Extract the (x, y) coordinate from the center of the cell holding the provided text.  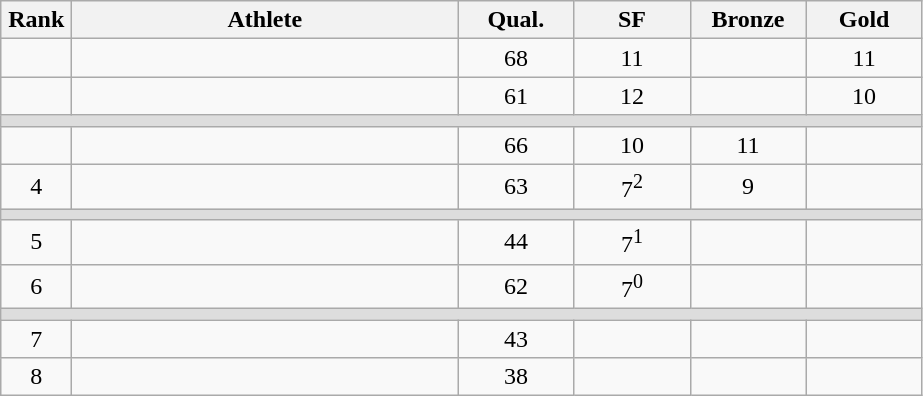
Gold (864, 20)
61 (516, 96)
12 (632, 96)
Bronze (748, 20)
6 (36, 286)
Rank (36, 20)
4 (36, 186)
43 (516, 339)
63 (516, 186)
68 (516, 58)
71 (632, 242)
62 (516, 286)
SF (632, 20)
66 (516, 145)
44 (516, 242)
Qual. (516, 20)
38 (516, 377)
8 (36, 377)
5 (36, 242)
7 (36, 339)
70 (632, 286)
9 (748, 186)
72 (632, 186)
Athlete (265, 20)
